Extract the [X, Y] coordinate from the center of the cell holding the provided text.  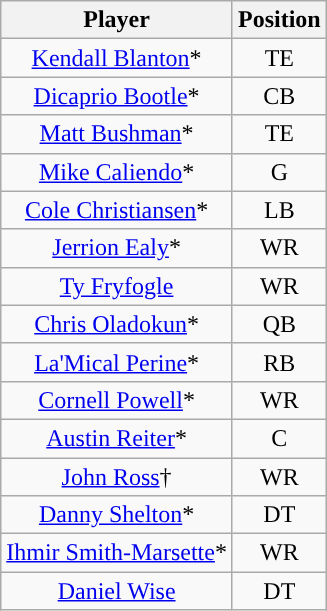
Cornell Powell* [117, 400]
Dicaprio Bootle* [117, 96]
CB [279, 96]
Jerrion Ealy* [117, 248]
Ty Fryfogle [117, 286]
QB [279, 324]
Chris Oladokun* [117, 324]
LB [279, 210]
RB [279, 362]
Player [117, 20]
Daniel Wise [117, 591]
La'Mical Perine* [117, 362]
John Ross† [117, 477]
Kendall Blanton* [117, 58]
Ihmir Smith-Marsette* [117, 553]
Position [279, 20]
Mike Caliendo* [117, 172]
Danny Shelton* [117, 515]
C [279, 438]
G [279, 172]
Austin Reiter* [117, 438]
Matt Bushman* [117, 134]
Cole Christiansen* [117, 210]
